Find where the given text appears and provide that cell's center as [X, Y] coordinate. 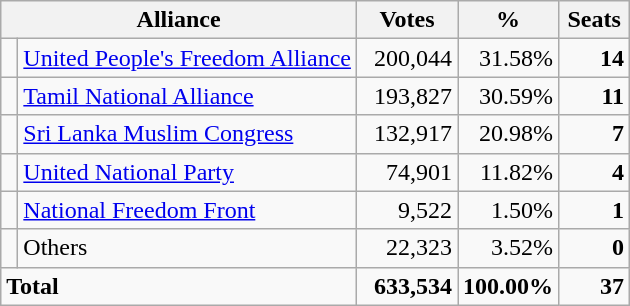
Votes [406, 20]
193,827 [406, 96]
4 [594, 172]
% [508, 20]
14 [594, 58]
132,917 [406, 134]
United People's Freedom Alliance [188, 58]
Others [188, 248]
1.50% [508, 210]
74,901 [406, 172]
30.59% [508, 96]
200,044 [406, 58]
United National Party [188, 172]
Sri Lanka Muslim Congress [188, 134]
7 [594, 134]
Total [179, 286]
37 [594, 286]
11.82% [508, 172]
Tamil National Alliance [188, 96]
National Freedom Front [188, 210]
31.58% [508, 58]
0 [594, 248]
100.00% [508, 286]
11 [594, 96]
3.52% [508, 248]
20.98% [508, 134]
633,534 [406, 286]
1 [594, 210]
Seats [594, 20]
22,323 [406, 248]
9,522 [406, 210]
Alliance [179, 20]
